Search for the cell housing the specified text and yield its [X, Y] center coordinate. 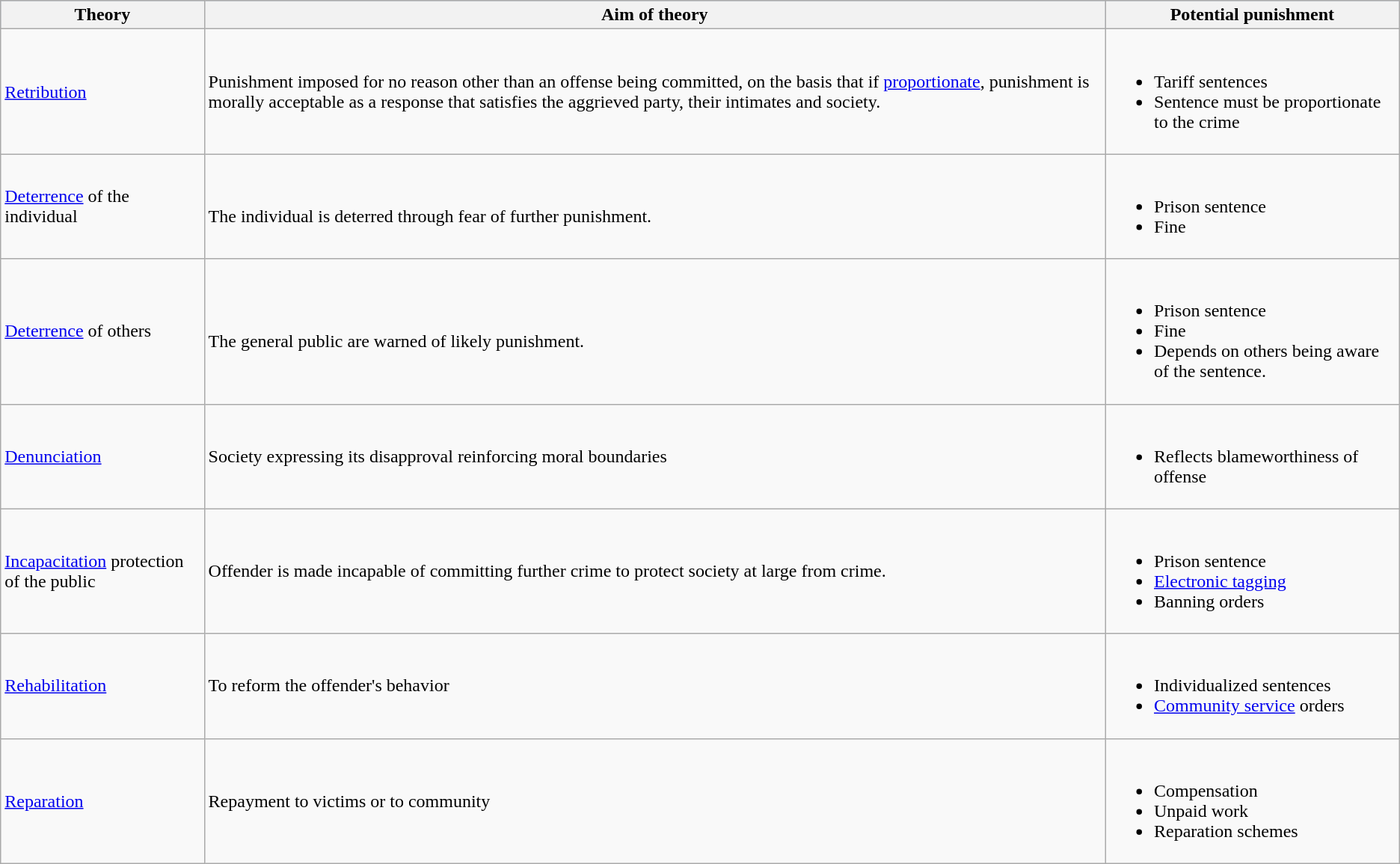
Deterrence of others [102, 331]
The individual is deterred through fear of further punishment. [654, 206]
Rehabilitation [102, 686]
To reform the offender's behavior [654, 686]
Repayment to victims or to community [654, 800]
Theory [102, 15]
Incapacitation protection of the public [102, 572]
Retribution [102, 91]
Tariff sentencesSentence must be proportionate to the crime [1253, 91]
Individualized sentencesCommunity service orders [1253, 686]
Society expressing its disapproval reinforcing moral boundaries [654, 456]
Prison sentenceFineDepends on others being aware of the sentence. [1253, 331]
Offender is made incapable of committing further crime to protect society at large from crime. [654, 572]
Deterrence of the individual [102, 206]
Aim of theory [654, 15]
Prison sentenceFine [1253, 206]
Reparation [102, 800]
Denunciation [102, 456]
The general public are warned of likely punishment. [654, 331]
Reflects blameworthiness of offense [1253, 456]
CompensationUnpaid workReparation schemes [1253, 800]
Prison sentenceElectronic taggingBanning orders [1253, 572]
Potential punishment [1253, 15]
